For the text-containing cell, return its midpoint in (X, Y) coordinate format. 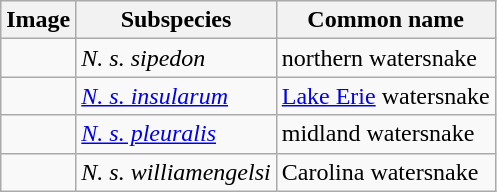
N. s. pleuralis (176, 134)
Common name (386, 20)
Image (38, 20)
N. s. insularum (176, 96)
northern watersnake (386, 58)
Lake Erie watersnake (386, 96)
N. s. williamengelsi (176, 172)
N. s. sipedon (176, 58)
midland watersnake (386, 134)
Carolina watersnake (386, 172)
Subspecies (176, 20)
